From the cell containing the given text, extract its center point as (x, y) coordinate. 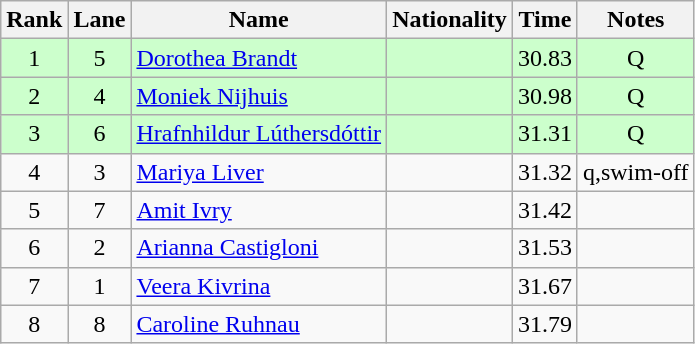
q,swim-off (636, 172)
31.53 (544, 248)
Rank (34, 20)
Nationality (450, 20)
31.67 (544, 286)
Dorothea Brandt (259, 58)
Caroline Ruhnau (259, 324)
31.32 (544, 172)
Name (259, 20)
Arianna Castigloni (259, 248)
30.83 (544, 58)
Time (544, 20)
Amit Ivry (259, 210)
30.98 (544, 96)
Moniek Nijhuis (259, 96)
Hrafnhildur Lúthersdóttir (259, 134)
Veera Kivrina (259, 286)
31.42 (544, 210)
31.31 (544, 134)
31.79 (544, 324)
Notes (636, 20)
Mariya Liver (259, 172)
Lane (100, 20)
